Extract the [x, y] coordinate from the center of the cell holding the provided text.  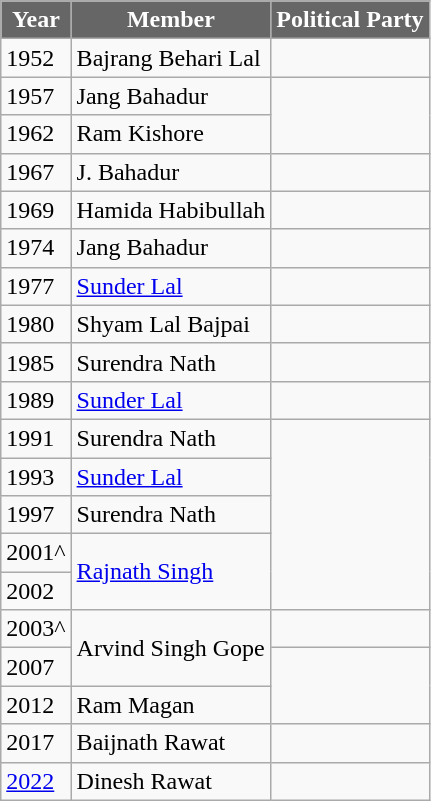
Year [36, 20]
Shyam Lal Bajpai [171, 324]
1977 [36, 286]
1989 [36, 400]
2007 [36, 667]
1993 [36, 477]
2001^ [36, 553]
Political Party [350, 20]
1957 [36, 96]
2017 [36, 743]
1967 [36, 172]
Dinesh Rawat [171, 781]
1985 [36, 362]
Rajnath Singh [171, 572]
2022 [36, 781]
2002 [36, 591]
1952 [36, 58]
1969 [36, 210]
1974 [36, 248]
Baijnath Rawat [171, 743]
Member [171, 20]
Arvind Singh Gope [171, 648]
Ram Magan [171, 705]
Bajrang Behari Lal [171, 58]
Hamida Habibullah [171, 210]
2012 [36, 705]
1991 [36, 438]
Ram Kishore [171, 134]
J. Bahadur [171, 172]
1997 [36, 515]
1980 [36, 324]
2003^ [36, 629]
1962 [36, 134]
